Return the [X, Y] coordinate for the center point of the cell that contains the specified text.  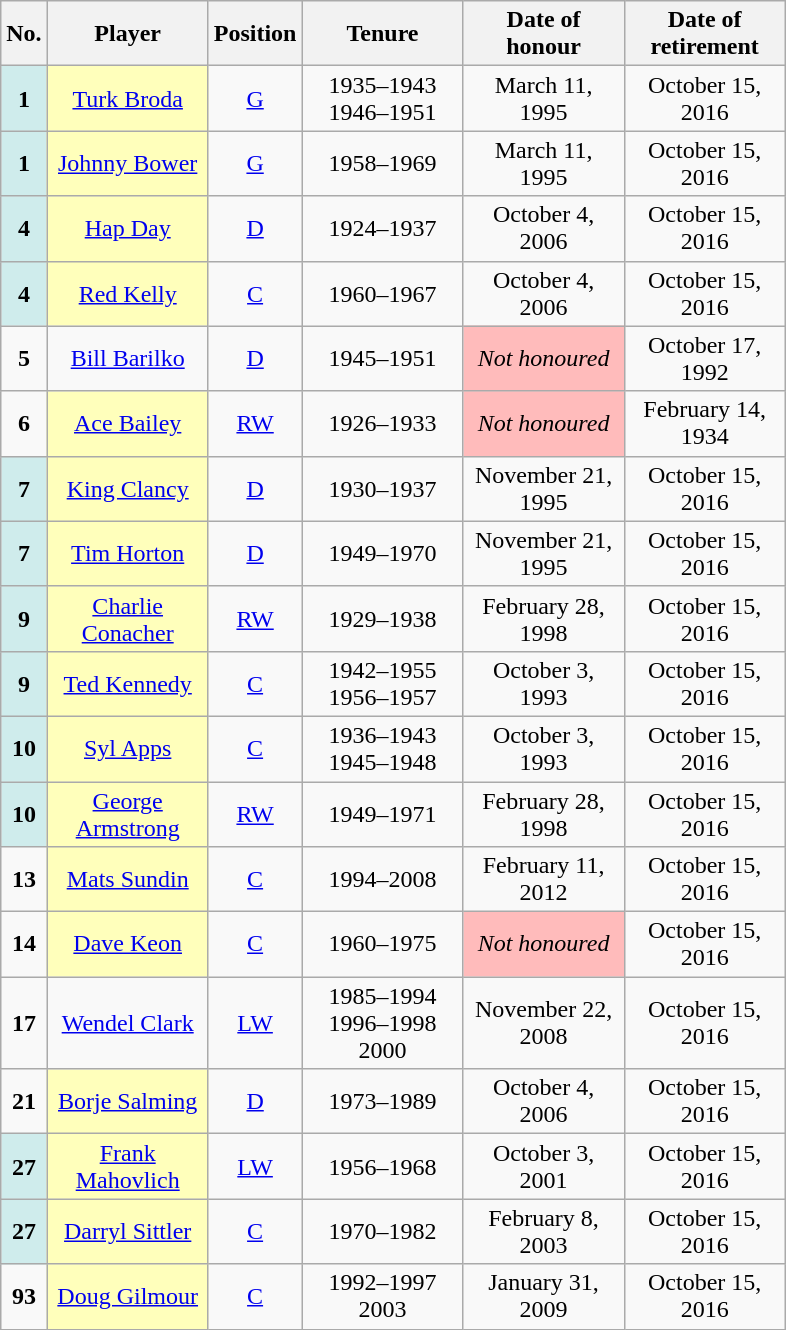
93 [24, 1296]
Borje Salming [128, 1102]
Red Kelly [128, 294]
Date of honour [544, 34]
1973–1989 [382, 1102]
1924–1937 [382, 228]
George Armstrong [128, 814]
February 11, 2012 [544, 880]
1926–1933 [382, 424]
Position [255, 34]
1936–19431945–1948 [382, 748]
1960–1975 [382, 944]
1985–19941996–19982000 [382, 1023]
February 8, 2003 [544, 1232]
Mats Sundin [128, 880]
5 [24, 358]
Darryl Sittler [128, 1232]
October 17, 1992 [704, 358]
1949–1971 [382, 814]
13 [24, 880]
October 3, 2001 [544, 1166]
1929–1938 [382, 618]
Dave Keon [128, 944]
14 [24, 944]
Date of retirement [704, 34]
Ace Bailey [128, 424]
November 22, 2008 [544, 1023]
Wendel Clark [128, 1023]
Charlie Conacher [128, 618]
Player [128, 34]
1958–1969 [382, 164]
17 [24, 1023]
Doug Gilmour [128, 1296]
Hap Day [128, 228]
Tenure [382, 34]
Ted Kennedy [128, 684]
1930–1937 [382, 488]
1992–19972003 [382, 1296]
Bill Barilko [128, 358]
6 [24, 424]
Frank Mahovlich [128, 1166]
Syl Apps [128, 748]
1994–2008 [382, 880]
No. [24, 34]
January 31, 2009 [544, 1296]
1956–1968 [382, 1166]
Johnny Bower [128, 164]
1949–1970 [382, 554]
1945–1951 [382, 358]
21 [24, 1102]
King Clancy [128, 488]
Turk Broda [128, 98]
Tim Horton [128, 554]
1935–19431946–1951 [382, 98]
February 14, 1934 [704, 424]
1970–1982 [382, 1232]
1942–19551956–1957 [382, 684]
1960–1967 [382, 294]
